For the text-containing cell, return its midpoint in (x, y) coordinate format. 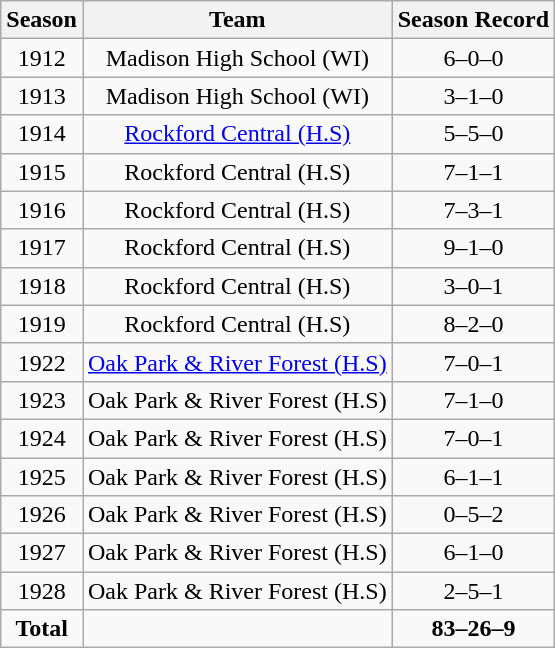
1915 (42, 172)
1926 (42, 515)
7–3–1 (473, 210)
1927 (42, 553)
3–1–0 (473, 96)
8–2–0 (473, 324)
7–1–1 (473, 172)
7–1–0 (473, 400)
1916 (42, 210)
1917 (42, 248)
1928 (42, 591)
Team (237, 20)
6–1–0 (473, 553)
0–5–2 (473, 515)
5–5–0 (473, 134)
6–0–0 (473, 58)
1919 (42, 324)
3–0–1 (473, 286)
6–1–1 (473, 477)
1922 (42, 362)
Total (42, 629)
1913 (42, 96)
1918 (42, 286)
1924 (42, 438)
Season Record (473, 20)
2–5–1 (473, 591)
Season (42, 20)
1923 (42, 400)
1912 (42, 58)
1914 (42, 134)
9–1–0 (473, 248)
1925 (42, 477)
83–26–9 (473, 629)
